Extract the (X, Y) coordinate from the center of the cell holding the provided text.  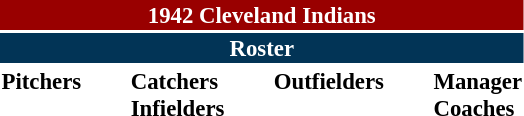
Roster (262, 48)
1942 Cleveland Indians (262, 15)
